Capture the cell that displays the provided text and extract its (x, y) central coordinate. 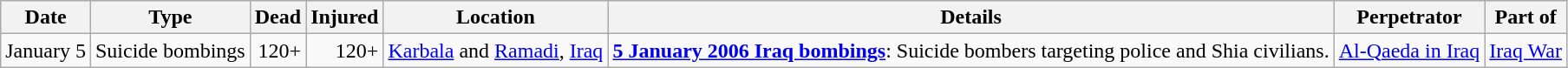
Perpetrator (1409, 17)
5 January 2006 Iraq bombings: Suicide bombers targeting police and Shia civilians. (971, 51)
Al-Qaeda in Iraq (1409, 51)
Karbala and Ramadi, Iraq (496, 51)
Injured (345, 17)
Iraq War (1526, 51)
Details (971, 17)
Type (170, 17)
Date (46, 17)
Dead (278, 17)
January 5 (46, 51)
Location (496, 17)
Suicide bombings (170, 51)
Part of (1526, 17)
